Return the [x, y] coordinate for the center point of the cell that contains the specified text.  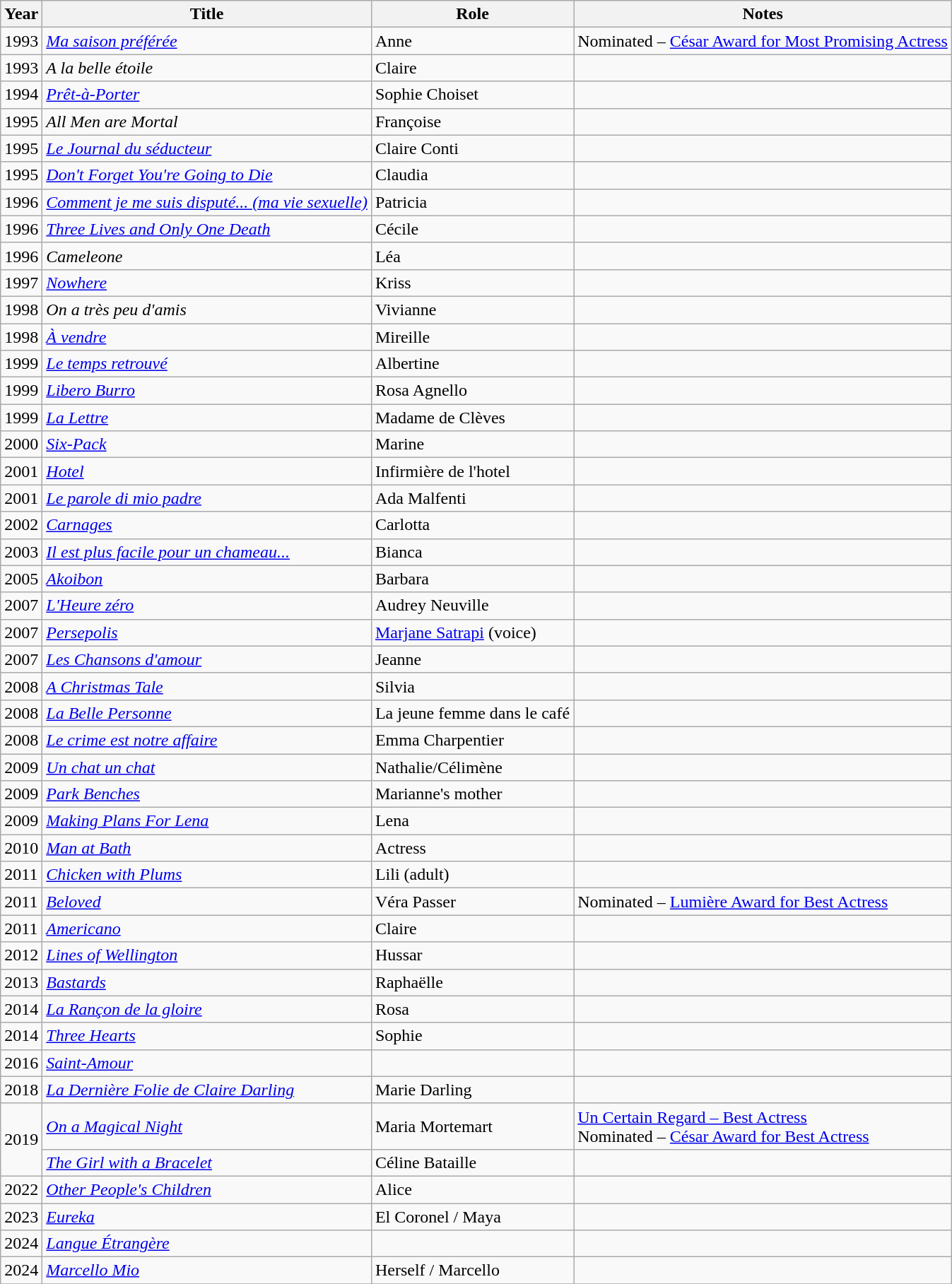
Mireille [472, 337]
2016 [21, 1063]
Cameleone [207, 256]
Six-Pack [207, 444]
Claire Conti [472, 148]
Marine [472, 444]
Alice [472, 1189]
El Coronel / Maya [472, 1216]
Nominated – César Award for Most Promising Actress [763, 41]
Nowhere [207, 283]
Céline Bataille [472, 1162]
On a Magical Night [207, 1126]
Man at Bath [207, 848]
Marie Darling [472, 1090]
Three Lives and Only One Death [207, 229]
Making Plans For Lena [207, 821]
Sophie [472, 1036]
Nominated – Lumière Award for Best Actress [763, 902]
Lena [472, 821]
Il est plus facile pour un chameau... [207, 552]
Akoibon [207, 579]
Bastards [207, 982]
Marjane Satrapi (voice) [472, 632]
Jeanne [472, 659]
Le parole di mio padre [207, 498]
Three Hearts [207, 1036]
Les Chansons d'amour [207, 659]
La Lettre [207, 418]
Madame de Clèves [472, 418]
1997 [21, 283]
All Men are Mortal [207, 122]
Lili (adult) [472, 875]
Un chat un chat [207, 767]
2000 [21, 444]
Anne [472, 41]
2012 [21, 955]
À vendre [207, 337]
Audrey Neuville [472, 606]
Hotel [207, 471]
Saint-Amour [207, 1063]
Ada Malfenti [472, 498]
On a très peu d'amis [207, 310]
Infirmière de l'hotel [472, 471]
Comment je me suis disputé... (ma vie sexuelle) [207, 202]
Role [472, 14]
Emma Charpentier [472, 740]
Silvia [472, 686]
Year [21, 14]
Kriss [472, 283]
La Dernière Folie de Claire Darling [207, 1090]
Marianne's mother [472, 794]
Carnages [207, 525]
The Girl with a Bracelet [207, 1162]
Albertine [472, 364]
2002 [21, 525]
Chicken with Plums [207, 875]
Carlotta [472, 525]
La Rançon de la gloire [207, 1009]
Libero Burro [207, 391]
A Christmas Tale [207, 686]
Patricia [472, 202]
La Belle Personne [207, 713]
Un Certain Regard – Best ActressNominated – César Award for Best Actress [763, 1126]
Park Benches [207, 794]
Françoise [472, 122]
Prêt-à-Porter [207, 95]
Le Journal du séducteur [207, 148]
L'Heure zéro [207, 606]
Eureka [207, 1216]
2010 [21, 848]
Lines of Wellington [207, 955]
Hussar [472, 955]
Persepolis [207, 632]
Léa [472, 256]
Marcello Mio [207, 1271]
Rosa Agnello [472, 391]
2022 [21, 1189]
A la belle étoile [207, 68]
Americano [207, 929]
Barbara [472, 579]
Maria Mortemart [472, 1126]
Herself / Marcello [472, 1271]
Cécile [472, 229]
Le crime est notre affaire [207, 740]
2005 [21, 579]
2003 [21, 552]
2019 [21, 1139]
Vivianne [472, 310]
Bianca [472, 552]
Don't Forget You're Going to Die [207, 175]
Other People's Children [207, 1189]
Sophie Choiset [472, 95]
Rosa [472, 1009]
Actress [472, 848]
1994 [21, 95]
Beloved [207, 902]
Claudia [472, 175]
2023 [21, 1216]
La jeune femme dans le café [472, 713]
Le temps retrouvé [207, 364]
Véra Passer [472, 902]
Ma saison préférée [207, 41]
Langue Étrangère [207, 1244]
Raphaëlle [472, 982]
2018 [21, 1090]
Title [207, 14]
2013 [21, 982]
Notes [763, 14]
Nathalie/Célimène [472, 767]
